Locate the cell with the specified text and output its [X, Y] center coordinate. 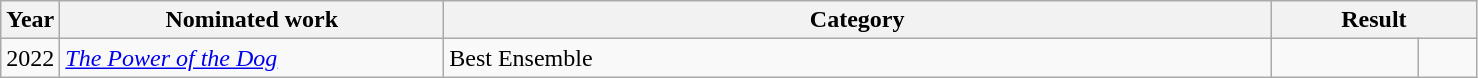
2022 [30, 58]
Result [1374, 20]
Nominated work [252, 20]
Best Ensemble [858, 58]
The Power of the Dog [252, 58]
Category [858, 20]
Year [30, 20]
